Return [x, y] of the center of cell containing provided text 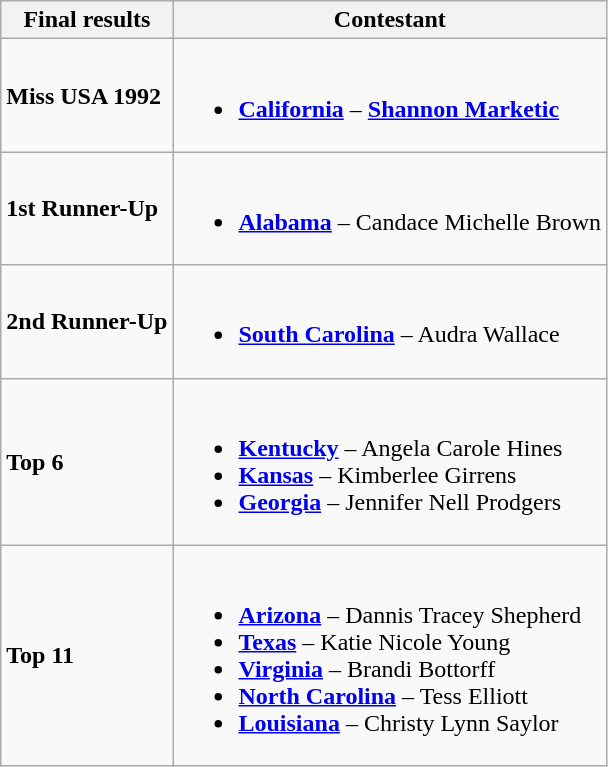
Contestant [390, 20]
Top 11 [87, 656]
South Carolina – Audra Wallace [390, 322]
Miss USA 1992 [87, 96]
Alabama – Candace Michelle Brown [390, 208]
Kentucky – Angela Carole Hines Kansas – Kimberlee Girrens Georgia – Jennifer Nell Prodgers [390, 462]
1st Runner-Up [87, 208]
California – Shannon Marketic [390, 96]
2nd Runner-Up [87, 322]
Final results [87, 20]
Top 6 [87, 462]
Arizona – Dannis Tracey Shepherd Texas – Katie Nicole Young Virginia – Brandi Bottorff North Carolina – Tess Elliott Louisiana – Christy Lynn Saylor [390, 656]
